Capture the cell that displays the provided text and extract its [x, y] central coordinate. 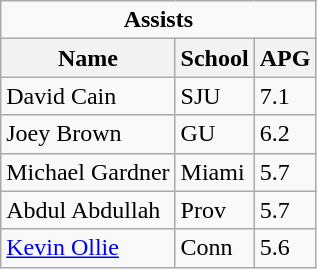
Conn [214, 248]
APG [285, 58]
5.6 [285, 248]
Name [88, 58]
GU [214, 134]
School [214, 58]
SJU [214, 96]
David Cain [88, 96]
6.2 [285, 134]
Abdul Abdullah [88, 210]
7.1 [285, 96]
Joey Brown [88, 134]
Miami [214, 172]
Michael Gardner [88, 172]
Prov [214, 210]
Assists [158, 20]
Kevin Ollie [88, 248]
